Search for the cell housing the specified text and yield its [X, Y] center coordinate. 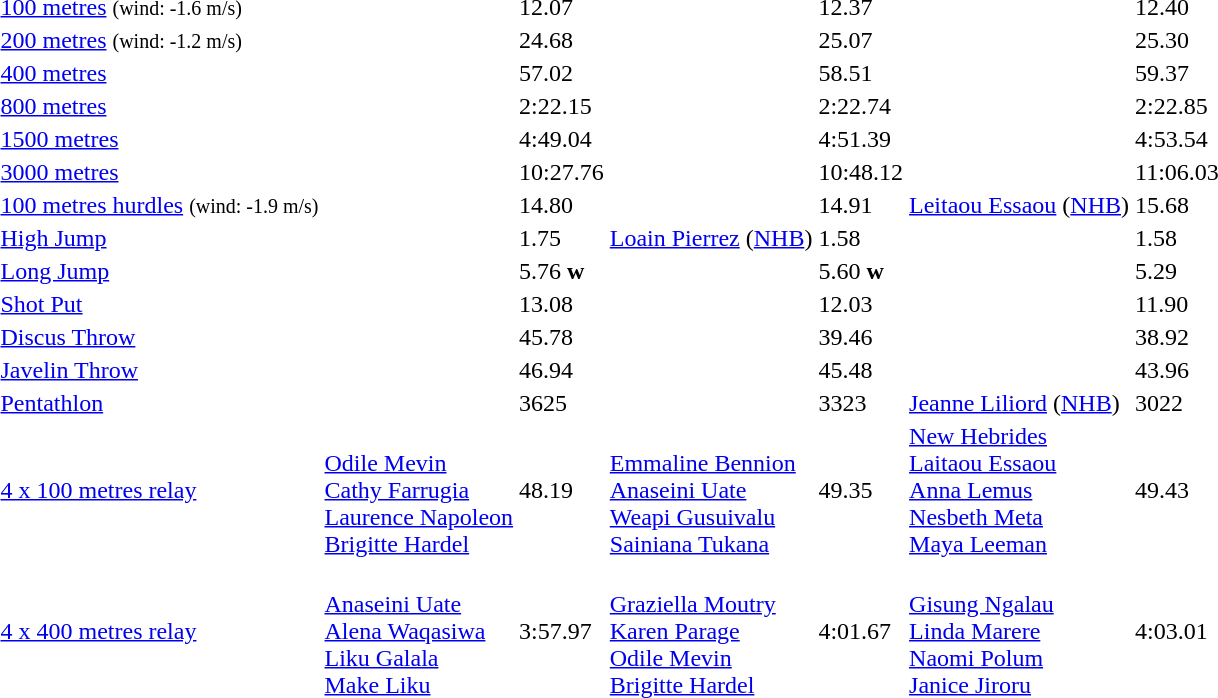
57.02 [562, 73]
4:51.39 [861, 139]
24.68 [562, 40]
Leitaou Essaou (NHB) [1020, 205]
1.75 [562, 238]
45.48 [861, 370]
14.91 [861, 205]
49.35 [861, 490]
10:27.76 [562, 172]
13.08 [562, 304]
5.60 w [861, 271]
New Hebrides Laitaou Essaou Anna Lemus Nesbeth Meta Maya Leeman [1020, 490]
5.76 w [562, 271]
3323 [861, 403]
25.07 [861, 40]
10:48.12 [861, 172]
46.94 [562, 370]
39.46 [861, 337]
Loain Pierrez (NHB) [711, 238]
58.51 [861, 73]
14.80 [562, 205]
12.03 [861, 304]
3625 [562, 403]
4:49.04 [562, 139]
2:22.15 [562, 106]
Odile Mevin Cathy Farrugia Laurence Napoleon Brigitte Hardel [419, 490]
Jeanne Liliord (NHB) [1020, 403]
45.78 [562, 337]
2:22.74 [861, 106]
1.58 [861, 238]
48.19 [562, 490]
Emmaline Bennion Anaseini Uate Weapi Gusuivalu Sainiana Tukana [711, 490]
